Output the (x, y) coordinate of the center of the cell containing the given text.  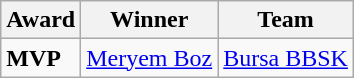
Meryem Boz (150, 58)
MVP (41, 58)
Award (41, 20)
Team (286, 20)
Winner (150, 20)
Bursa BBSK (286, 58)
